For the text-containing cell, return its midpoint in [x, y] coordinate format. 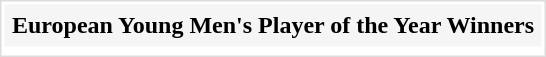
European Young Men's Player of the Year Winners [272, 25]
